For the text-containing cell, return its midpoint in (x, y) coordinate format. 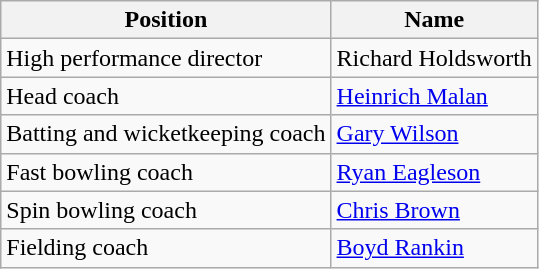
Gary Wilson (434, 134)
Position (166, 20)
Ryan Eagleson (434, 172)
Fielding coach (166, 248)
Chris Brown (434, 210)
Name (434, 20)
Head coach (166, 96)
Boyd Rankin (434, 248)
Fast bowling coach (166, 172)
Batting and wicketkeeping coach (166, 134)
Spin bowling coach (166, 210)
Richard Holdsworth (434, 58)
Heinrich Malan (434, 96)
High performance director (166, 58)
